Extract the (x, y) coordinate from the center of the cell holding the provided text.  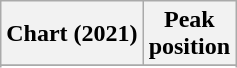
Peakposition (189, 34)
Chart (2021) (72, 34)
